Capture the cell that displays the provided text and extract its (x, y) central coordinate. 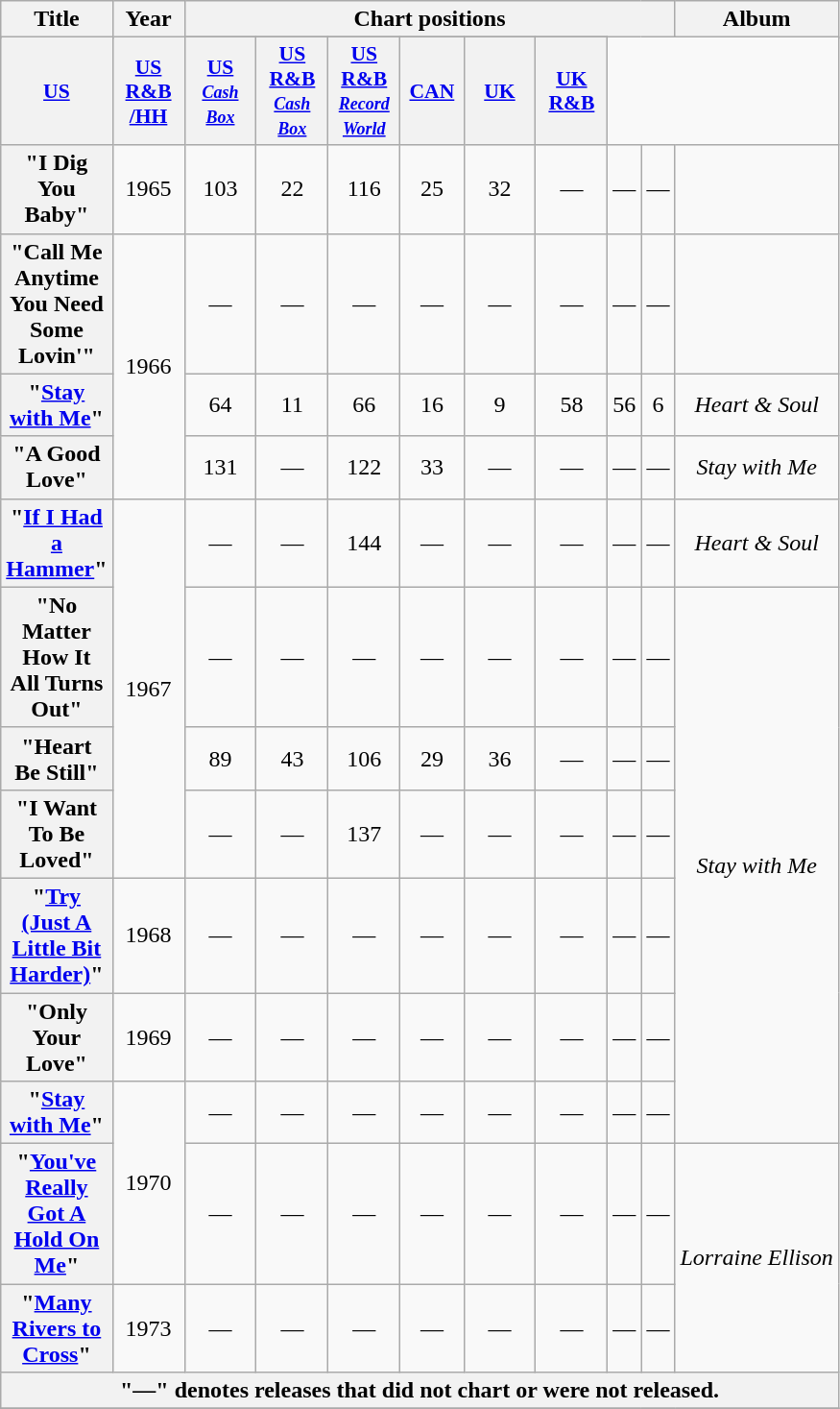
9 (499, 405)
1970 (148, 1183)
1969 (148, 1037)
11 (292, 405)
33 (432, 467)
"Try (Just A Little Bit Harder)" (57, 935)
UK (499, 91)
103 (221, 189)
58 (572, 405)
116 (365, 189)
22 (292, 189)
106 (365, 759)
USR&B RecordWorld (365, 91)
56 (624, 405)
"Many Rivers to Cross" (57, 1328)
"No Matter How It All Turns Out" (57, 657)
1965 (148, 189)
1966 (148, 366)
"I Dig You Baby" (57, 189)
1973 (148, 1328)
89 (221, 759)
USR&B/HH (148, 91)
1967 (148, 688)
1968 (148, 935)
"A Good Love" (57, 467)
Title (57, 19)
29 (432, 759)
144 (365, 543)
US (57, 91)
UKR&B (572, 91)
"Call Me Anytime You Need Some Lovin'" (57, 304)
"Heart Be Still" (57, 759)
66 (365, 405)
6 (659, 405)
43 (292, 759)
"If I Had a Hammer" (57, 543)
"I Want To Be Loved" (57, 834)
USR&B CashBox (292, 91)
131 (221, 467)
US CashBox (221, 91)
137 (365, 834)
16 (432, 405)
Lorraine Ellison (756, 1258)
32 (499, 189)
"Only Your Love" (57, 1037)
"—" denotes releases that did not chart or were not released. (420, 1391)
Year (148, 19)
Chart positions (430, 19)
122 (365, 467)
36 (499, 759)
25 (432, 189)
"You've Really Got A Hold On Me" (57, 1214)
Album (756, 19)
CAN (432, 91)
64 (221, 405)
